Return the [x, y] coordinate for the center point of the cell that contains the specified text.  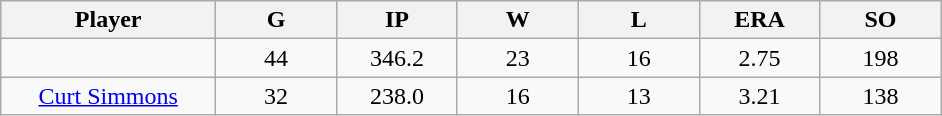
44 [276, 58]
L [638, 20]
ERA [760, 20]
G [276, 20]
198 [880, 58]
23 [518, 58]
13 [638, 96]
346.2 [396, 58]
SO [880, 20]
Player [108, 20]
238.0 [396, 96]
W [518, 20]
32 [276, 96]
138 [880, 96]
2.75 [760, 58]
3.21 [760, 96]
IP [396, 20]
Curt Simmons [108, 96]
